Extract the (X, Y) coordinate from the center of the cell holding the provided text.  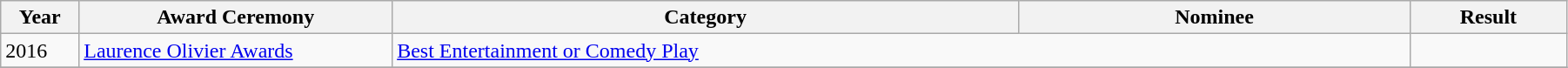
Best Entertainment or Comedy Play (901, 51)
Category (706, 17)
Year (40, 17)
Result (1488, 17)
Nominee (1215, 17)
2016 (40, 51)
Laurence Olivier Awards (236, 51)
Award Ceremony (236, 17)
